Scan for the cell matching the given text and deliver its [x, y] coordinate at center. 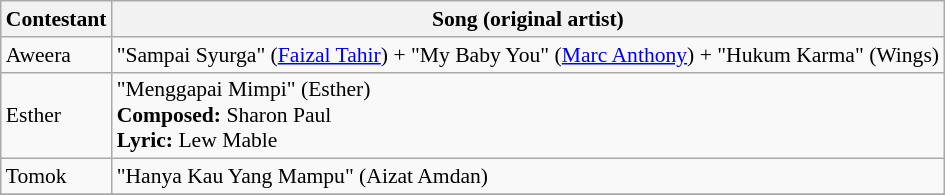
"Menggapai Mimpi" (Esther) Composed: Sharon Paul Lyric: Lew Mable [528, 116]
Tomok [56, 177]
Esther [56, 116]
"Hanya Kau Yang Mampu" (Aizat Amdan) [528, 177]
Aweera [56, 55]
Contestant [56, 19]
"Sampai Syurga" (Faizal Tahir) + "My Baby You" (Marc Anthony) + "Hukum Karma" (Wings) [528, 55]
Song (original artist) [528, 19]
